Return [X, Y] of the center of cell containing provided text 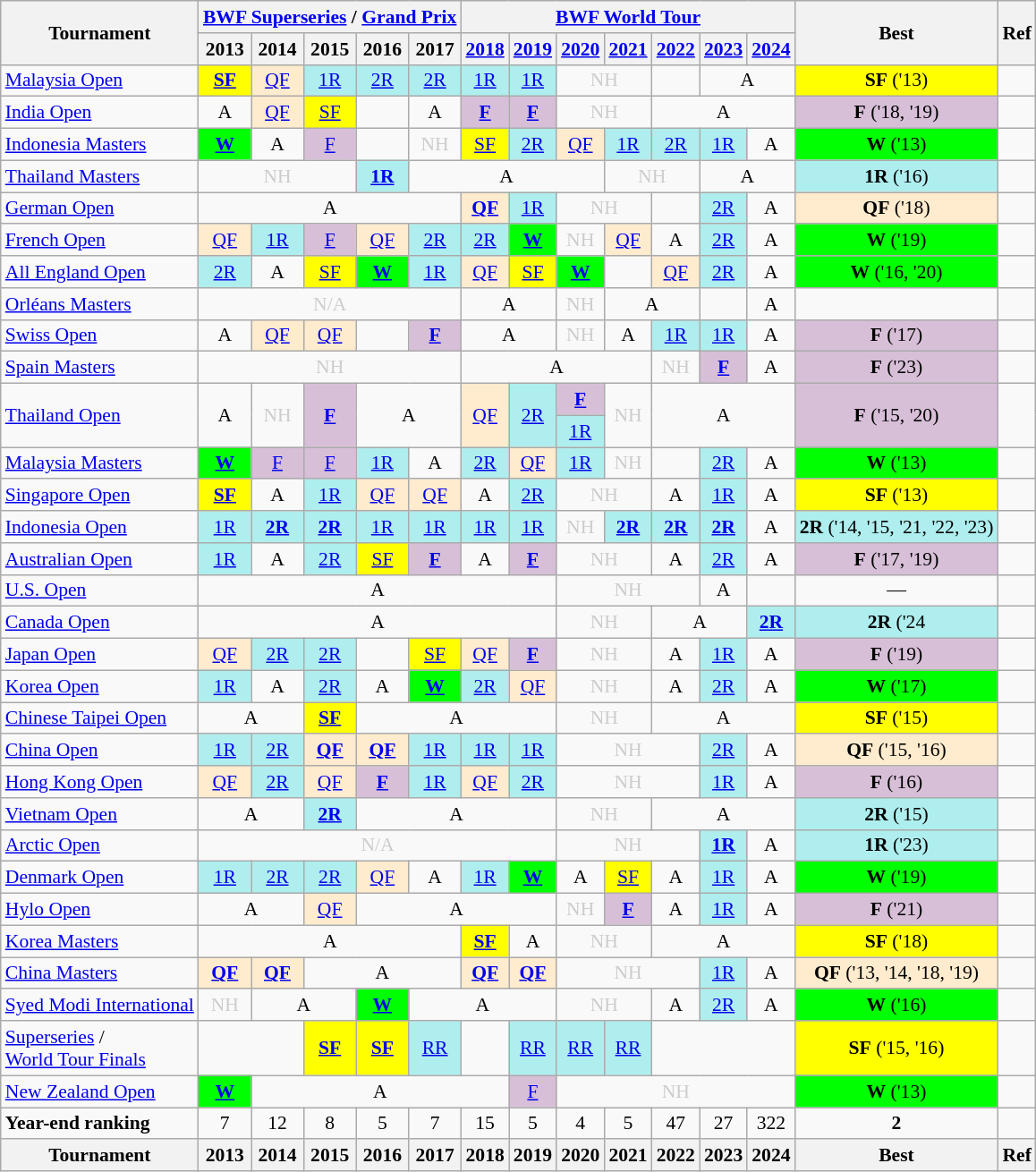
Syed Modi International [100, 1006]
27 [723, 1124]
F ('15, '20) [896, 415]
Vietnam Open [100, 814]
Hong Kong Open [100, 782]
Thailand Open [100, 415]
Korea Open [100, 686]
Singapore Open [100, 496]
Japan Open [100, 655]
F ('16) [896, 782]
China Open [100, 751]
Superseries / World Tour Finals [100, 1049]
Swiss Open [100, 335]
Malaysia Open [100, 81]
2R ('15) [896, 814]
W ('16) [896, 1006]
Hylo Open [100, 910]
1R ('16) [896, 176]
All England Open [100, 272]
4 [580, 1124]
India Open [100, 113]
QF ('13, '14, '18, '19) [896, 973]
W ('17) [896, 686]
Spain Masters [100, 368]
Malaysia Masters [100, 463]
1R ('23) [896, 845]
SF ('15) [896, 718]
2 [896, 1124]
German Open [100, 208]
47 [676, 1124]
Australian Open [100, 559]
Thailand Masters [100, 176]
Arctic Open [100, 845]
Indonesia Masters [100, 145]
F ('21) [896, 910]
New Zealand Open [100, 1091]
2R ('24 [896, 623]
Orléans Masters [100, 304]
F ('17, '19) [896, 559]
QF ('18) [896, 208]
China Masters [100, 973]
— [896, 590]
Denmark Open [100, 878]
Canada Open [100, 623]
Chinese Taipei Open [100, 718]
Indonesia Open [100, 527]
SF ('15, '16) [896, 1049]
Korea Masters [100, 941]
322 [771, 1124]
French Open [100, 241]
QF ('15, '16) [896, 751]
F ('23) [896, 368]
BWF Superseries / Grand Prix [330, 17]
8 [329, 1124]
U.S. Open [100, 590]
2R ('14, '15, '21, '22, '23) [896, 527]
Year-end ranking [100, 1124]
F ('17) [896, 335]
15 [485, 1124]
F ('19) [896, 655]
F ('18, '19) [896, 113]
SF ('18) [896, 941]
W ('16, '20) [896, 272]
12 [277, 1124]
BWF World Tour [628, 17]
